Return the [X, Y] coordinate for the center point of the cell that contains the specified text.  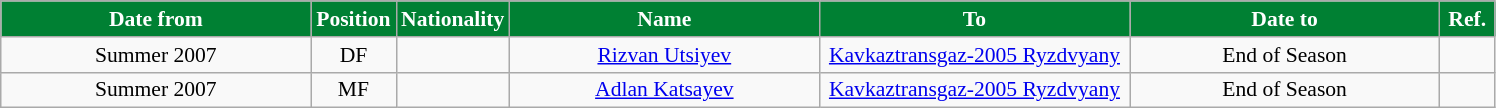
Rizvan Utsiyev [664, 55]
Date to [1285, 19]
Position [354, 19]
Nationality [452, 19]
To [974, 19]
MF [354, 90]
Date from [156, 19]
Adlan Katsayev [664, 90]
Name [664, 19]
DF [354, 55]
Ref. [1468, 19]
